Locate the cell with the specified text and output its (x, y) center coordinate. 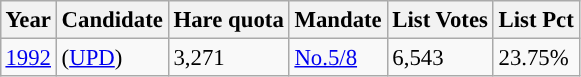
List Pct (536, 20)
Candidate (112, 20)
Year (28, 20)
3,271 (228, 57)
1992 (28, 57)
Mandate (338, 20)
No.5/8 (338, 57)
List Votes (440, 20)
6,543 (440, 57)
Hare quota (228, 20)
(UPD) (112, 57)
23.75% (536, 57)
